From the cell containing the given text, extract its center point as (x, y) coordinate. 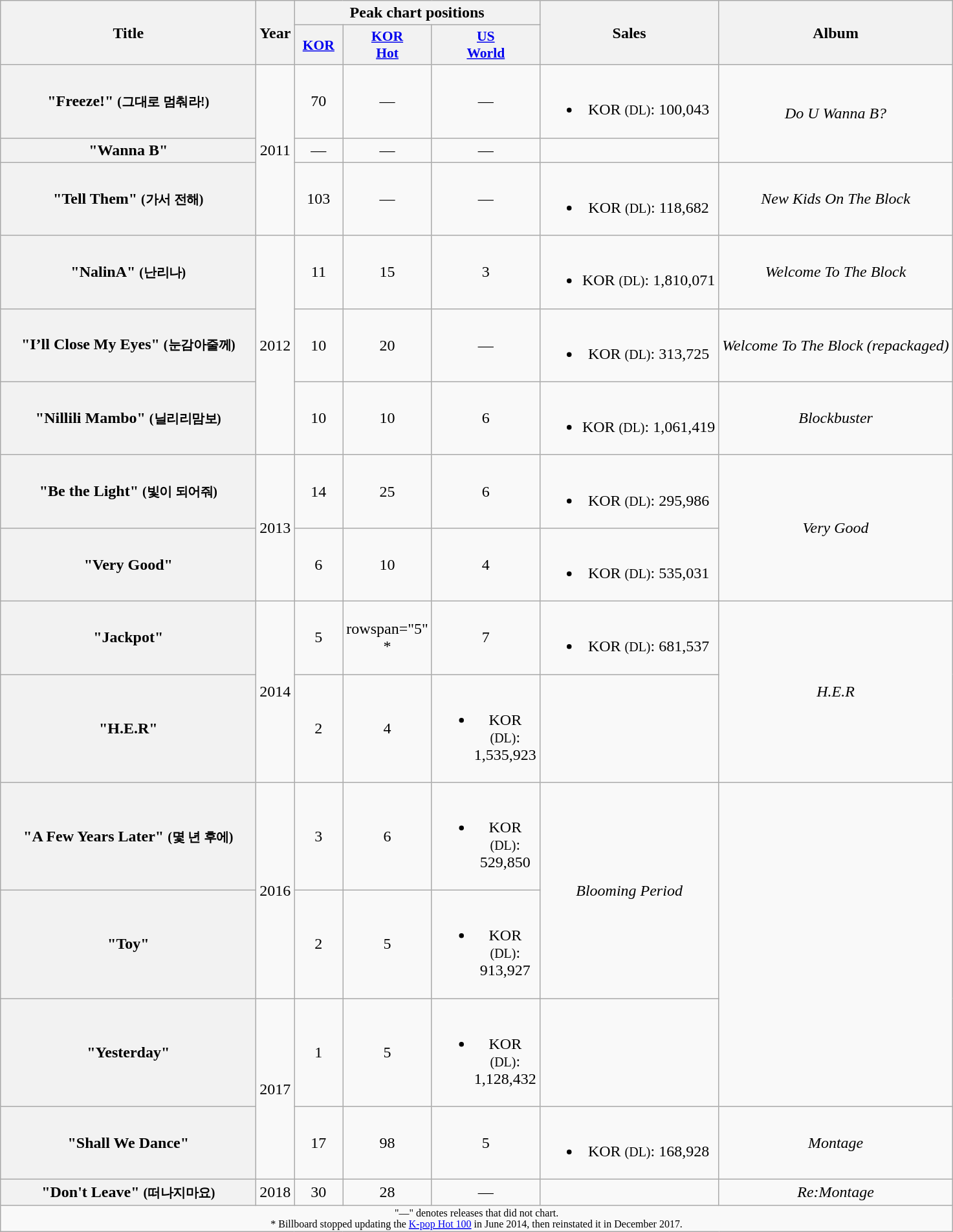
"Very Good" (128, 564)
Sales (629, 32)
Welcome To The Block (836, 272)
KOR (DL): 535,031 (629, 564)
1 (318, 1053)
Peak chart positions (417, 13)
KOR (DL): 313,725 (629, 345)
2018 (276, 1193)
USWorld (485, 45)
KOR (DL): 529,850 (485, 837)
KOR (DL): 1,810,071 (629, 272)
KOR (DL): 1,061,419 (629, 418)
2017 (276, 1089)
Title (128, 32)
25 (388, 492)
New Kids On The Block (836, 199)
103 (318, 199)
KOR (DL): 118,682 (629, 199)
Year (276, 32)
"Freeze!" (그대로 멈춰라!) (128, 101)
Album (836, 32)
KOR (DL): 913,927 (485, 944)
"Jackpot" (128, 638)
17 (318, 1143)
"Shall We Dance" (128, 1143)
30 (318, 1193)
Welcome To The Block (repackaged) (836, 345)
KOR (DL): 295,986 (629, 492)
2016 (276, 891)
"Yesterday" (128, 1053)
2011 (276, 150)
70 (318, 101)
Re:Montage (836, 1193)
20 (388, 345)
"Don't Leave" (떠나지마요) (128, 1193)
"NalinA" (난리나) (128, 272)
98 (388, 1143)
"Be the Light" (빛이 되어줘) (128, 492)
11 (318, 272)
28 (388, 1193)
KORHot (388, 45)
Blockbuster (836, 418)
15 (388, 272)
2014 (276, 691)
2013 (276, 528)
"H.E.R" (128, 728)
Blooming Period (629, 891)
KOR (DL): 168,928 (629, 1143)
Do U Wanna B? (836, 114)
2012 (276, 345)
KOR (DL): 1,128,432 (485, 1053)
H.E.R (836, 691)
KOR (DL): 1,535,923 (485, 728)
rowspan="5" * (388, 638)
"I’ll Close My Eyes" (눈감아줄께) (128, 345)
"Tell Them" (가서 전해) (128, 199)
"—" denotes releases that did not chart. * Billboard stopped updating the K-pop Hot 100 in June 2014, then reinstated it in December 2017. (477, 1218)
KOR (DL): 100,043 (629, 101)
KOR (DL): 681,537 (629, 638)
"Nillili Mambo" (닐리리맘보) (128, 418)
KOR (318, 45)
Montage (836, 1143)
14 (318, 492)
"Toy" (128, 944)
Very Good (836, 528)
"Wanna B" (128, 150)
7 (485, 638)
"A Few Years Later" (몇 년 후에) (128, 837)
